Locate the cell with the specified text and output its [x, y] center coordinate. 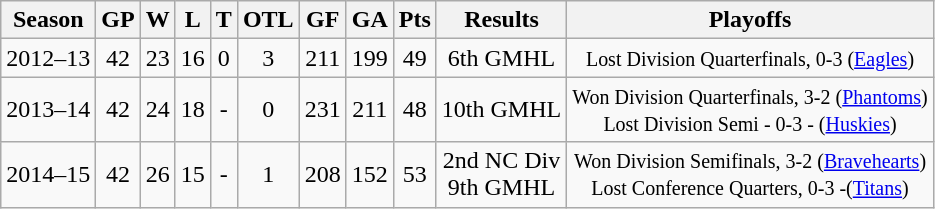
W [158, 20]
49 [414, 58]
2013–14 [48, 110]
16 [192, 58]
Won Division Semifinals, 3-2 (Bravehearts)Lost Conference Quarters, 0-3 -(Titans) [750, 174]
T [224, 20]
L [192, 20]
23 [158, 58]
18 [192, 110]
6th GMHL [501, 58]
2014–15 [48, 174]
2012–13 [48, 58]
GF [322, 20]
53 [414, 174]
Results [501, 20]
10th GMHL [501, 110]
208 [322, 174]
26 [158, 174]
GA [370, 20]
Pts [414, 20]
Won Division Quarterfinals, 3-2 (Phantoms)Lost Division Semi - 0-3 - (Huskies) [750, 110]
199 [370, 58]
OTL [268, 20]
Lost Division Quarterfinals, 0-3 (Eagles) [750, 58]
24 [158, 110]
GP [118, 20]
152 [370, 174]
Season [48, 20]
231 [322, 110]
1 [268, 174]
3 [268, 58]
15 [192, 174]
2nd NC Div9th GMHL [501, 174]
48 [414, 110]
Playoffs [750, 20]
